From the cell containing the given text, extract its center point as (X, Y) coordinate. 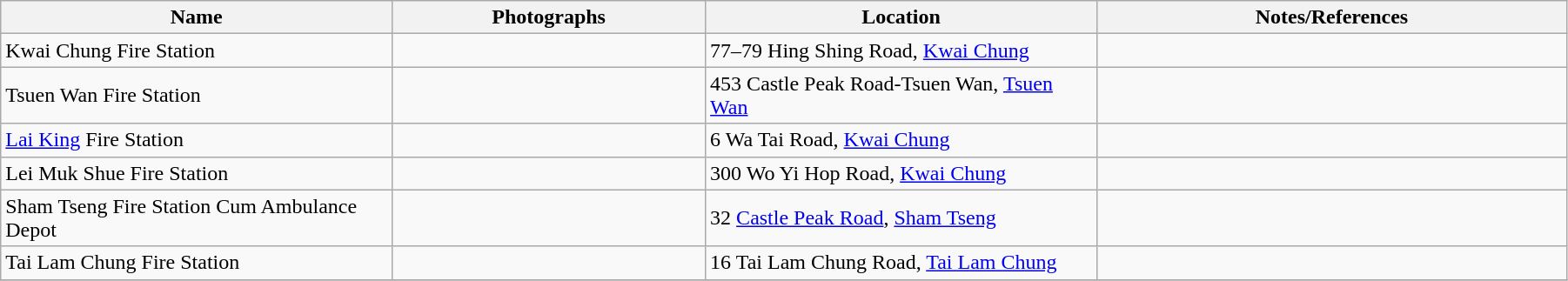
Tsuen Wan Fire Station (197, 96)
Tai Lam Chung Fire Station (197, 263)
Name (197, 17)
300 Wo Yi Hop Road, Kwai Chung (901, 173)
Notes/References (1331, 17)
Lei Muk Shue Fire Station (197, 173)
Sham Tseng Fire Station Cum Ambulance Depot (197, 217)
Lai King Fire Station (197, 140)
453 Castle Peak Road-Tsuen Wan, Tsuen Wan (901, 96)
6 Wa Tai Road, Kwai Chung (901, 140)
Kwai Chung Fire Station (197, 50)
Location (901, 17)
32 Castle Peak Road, Sham Tseng (901, 217)
16 Tai Lam Chung Road, Tai Lam Chung (901, 263)
Photographs (549, 17)
77–79 Hing Shing Road, Kwai Chung (901, 50)
